Determine the [X, Y] coordinate at the center of the cell enclosing the given text.  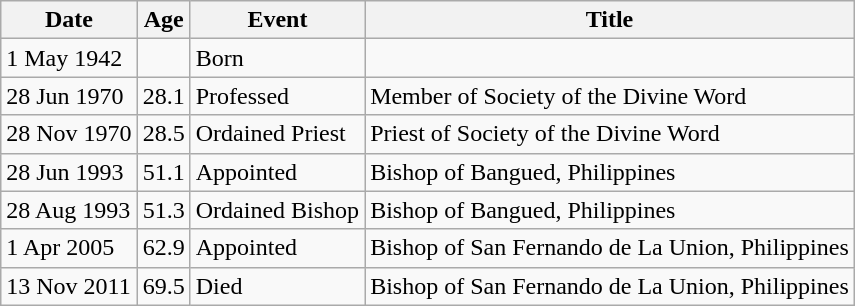
Title [610, 20]
28 Aug 1993 [69, 210]
51.3 [164, 210]
51.1 [164, 172]
28.5 [164, 134]
Ordained Bishop [277, 210]
28 Jun 1970 [69, 96]
1 Apr 2005 [69, 248]
1 May 1942 [69, 58]
69.5 [164, 286]
13 Nov 2011 [69, 286]
Ordained Priest [277, 134]
28 Jun 1993 [69, 172]
28.1 [164, 96]
28 Nov 1970 [69, 134]
Event [277, 20]
Born [277, 58]
62.9 [164, 248]
Date [69, 20]
Member of Society of the Divine Word [610, 96]
Professed [277, 96]
Died [277, 286]
Priest of Society of the Divine Word [610, 134]
Age [164, 20]
